Extract the [x, y] coordinate from the center of the cell holding the provided text.  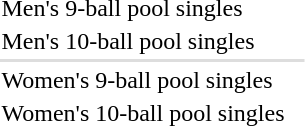
Men's 10-ball pool singles [143, 41]
Women's 9-ball pool singles [143, 80]
